Determine the (x, y) coordinate at the center of the cell enclosing the given text.  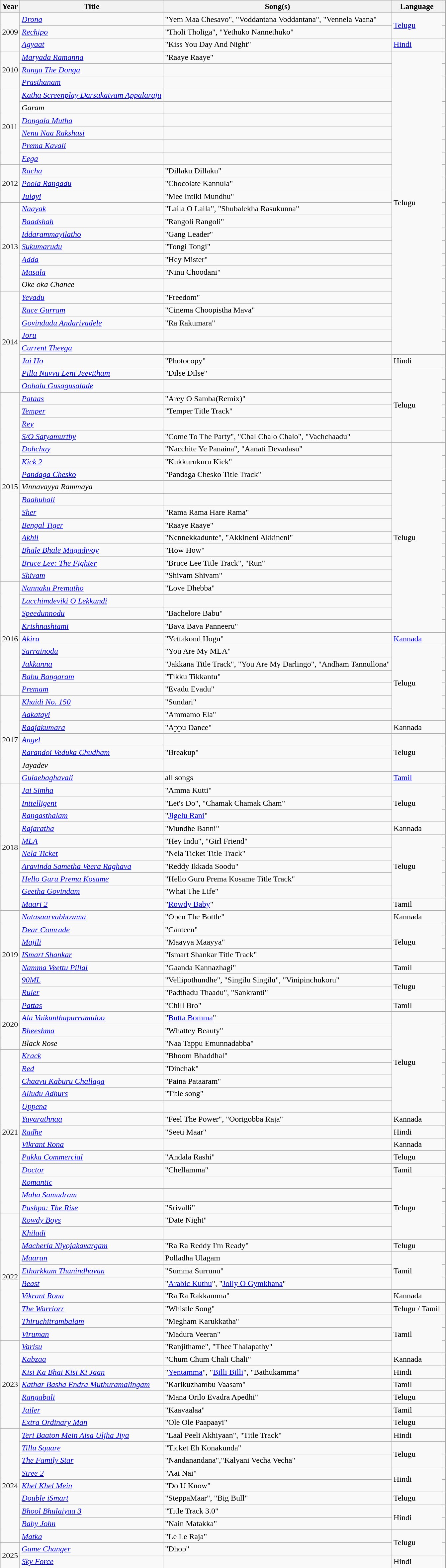
Kick 2 (92, 462)
Polladha Ulagam (278, 1258)
Sky Force (92, 1561)
ISmart Shankar (92, 955)
"Yentamma", "Billi Billi", "Bathukamma" (278, 1372)
Iddarammayilatho (92, 234)
Maaran (92, 1258)
Bhale Bhale Magadivoy (92, 550)
"Whattey Beauty" (278, 1031)
"Do U Know" (278, 1486)
Jailer (92, 1410)
"Jakkana Title Track", "You Are My Darlingo", "Andham Tannullona" (278, 664)
Red (92, 1068)
Kisi Ka Bhai Kisi Ki Jaan (92, 1372)
"Date Night" (278, 1220)
"Gang Leader" (278, 234)
Dear Comrade (92, 929)
Prema Kavali (92, 145)
Katha Screenplay Darsakatvam Appalaraju (92, 95)
Sarrainodu (92, 651)
Rey (92, 424)
Nenu Naa Rakshasi (92, 133)
Maryada Ramanna (92, 57)
"Photocopy" (278, 360)
Geetha Govindam (92, 891)
"Chum Chum Chali Chali" (278, 1359)
Oohalu Gusagusalade (92, 386)
"Chellamma" (278, 1169)
"Breakup" (278, 752)
Aakatayi (92, 714)
Doctor (92, 1169)
Akira (92, 639)
Title (92, 7)
"Chocolate Kannula" (278, 184)
"You Are My MLA" (278, 651)
Maha Samudram (92, 1195)
Pataas (92, 399)
The Warriorr (92, 1309)
2020 (10, 1024)
Prasthanam (92, 82)
"Canteen" (278, 929)
Etharkkum Thunindhavan (92, 1271)
"Tongi Tongi" (278, 247)
"Bachelore Babu" (278, 613)
Double iSmart (92, 1498)
"Title Track 3.0" (278, 1511)
Jai Simha (92, 790)
Natasaarvabhowma (92, 917)
Govindudu Andarivadele (92, 323)
2012 (10, 184)
"Rangoli Rangoli" (278, 222)
Agyaat (92, 45)
Sher (92, 512)
Masala (92, 272)
"Dhop" (278, 1549)
Extra Ordinary Man (92, 1423)
"Cinema Choopistha Mava" (278, 310)
"Seeti Maar" (278, 1132)
Matka (92, 1536)
"Feel The Power", "Oorigobba Raja" (278, 1119)
"Come To The Party", "Chal Chalo Chalo", "Vachchaadu" (278, 436)
Poola Rangadu (92, 184)
Bengal Tiger (92, 525)
Bheeshma (92, 1031)
"Aai Nai" (278, 1473)
"Title song" (278, 1094)
Song(s) (278, 7)
Babu Bangaram (92, 677)
Kathar Basha Endra Muthuramalingam (92, 1385)
Drona (92, 19)
Jakkanna (92, 664)
Rowdy Boys (92, 1220)
Pilla Nuvvu Leni Jeevitham (92, 373)
"Laila O Laila", "Shubalekha Rasukunna" (278, 209)
Inttelligent (92, 803)
2017 (10, 740)
Gulaebaghavali (92, 778)
Dohchay (92, 449)
Nannaku Prematho (92, 588)
Jai Ho (92, 360)
Vinnavayya Rammaya (92, 487)
"Tholi Tholiga", "Yethuko Nannethuko" (278, 32)
"Shivam Shivam" (278, 576)
Namma Veettu Pillai (92, 968)
Oke oka Chance (92, 285)
Pandaga Chesko (92, 474)
"Jigelu Rani" (278, 816)
"Padthadu Thaadu", "Sankranti" (278, 993)
2019 (10, 955)
Krishnashtami (92, 626)
"Kaavaalaa" (278, 1410)
"Reddy Ikkada Soodu" (278, 866)
MLA (92, 841)
"Gaanda Kannazhagi" (278, 968)
"Yettakond Hogu" (278, 639)
"Mana Orilo Evadra Apedhi" (278, 1397)
"Tikku Tikkantu" (278, 677)
Dongala Mutha (92, 120)
"Ra Ra Rakkamma" (278, 1296)
Baadshah (92, 222)
"Freedom" (278, 297)
Viruman (92, 1334)
Stree 2 (92, 1473)
2014 (10, 341)
Jayadev (92, 765)
Race Gurram (92, 310)
"Open The Bottle" (278, 917)
"Nela Ticket Title Track" (278, 854)
Temper (92, 411)
"Chill Bro" (278, 1005)
"Andala Rashi" (278, 1157)
Hello Guru Prema Kosame (92, 879)
Baby John (92, 1523)
"Let's Do", "Chamak Chamak Cham" (278, 803)
Rarandoi Veduka Chudham (92, 752)
"Arabic Kuthu", "Jolly O Gymkhana" (278, 1283)
Pakka Commercial (92, 1157)
"Nandanandana","Kalyani Vecha Vecha" (278, 1460)
all songs (278, 778)
"Hey Indu", "Girl Friend" (278, 841)
Angel (92, 740)
Maari 2 (92, 904)
2023 (10, 1384)
"Paina Pataaram" (278, 1081)
"Summa Surrunu" (278, 1271)
2016 (10, 639)
"Whistle Song" (278, 1309)
Aravinda Sametha Veera Raghava (92, 866)
Garam (92, 108)
"Ninu Choodani" (278, 272)
Alludu Adhurs (92, 1094)
"SteppaMaar", "Big Bull" (278, 1498)
90ML (92, 980)
"Ismart Shankar Title Track" (278, 955)
"Karikuzhambu Vaasam" (278, 1385)
Kabzaa (92, 1359)
"Hey Mister" (278, 259)
2022 (10, 1277)
2018 (10, 848)
Rangasthalam (92, 816)
Khaidi No. 150 (92, 702)
Nela Ticket (92, 854)
Premam (92, 689)
"Appu Dance" (278, 727)
Pushpa: The Rise (92, 1208)
"Rama Rama Hare Rama" (278, 512)
Radhe (92, 1132)
"Ranjithame", "Thee Thalapathy" (278, 1346)
Khiladi (92, 1233)
"Evadu Evadu" (278, 689)
Julayi (92, 196)
"Ra Ra Reddy I'm Ready" (278, 1245)
"Vellipothundhe", "Singilu Singilu", "Vinipinchukoru" (278, 980)
"Ticket Eh Konakunda" (278, 1448)
Ruler (92, 993)
"Dillaku Dillaku" (278, 171)
Bhool Bhulaiyaa 3 (92, 1511)
"Butta Bomma" (278, 1018)
Black Rose (92, 1043)
Uppena (92, 1106)
"Temper Title Track" (278, 411)
Language (416, 7)
"Ole Ole Paapaayi" (278, 1423)
"Nain Matakka" (278, 1523)
"Srivalli" (278, 1208)
Ranga The Donga (92, 70)
"Bava Bava Panneeru" (278, 626)
Telugu / Tamil (416, 1309)
Majili (92, 942)
Eega (92, 158)
"Yem Maa Chesavo", "Voddantana Voddantana", "Vennela Vaana" (278, 19)
Sukumarudu (92, 247)
2015 (10, 487)
Rechipo (92, 32)
"Megham Karukkatha" (278, 1321)
Rangabali (92, 1397)
2010 (10, 70)
Racha (92, 171)
Bruce Lee: The Fighter (92, 563)
Baahubali (92, 500)
Speedunnodu (92, 613)
Ala Vaikunthapurramuloo (92, 1018)
"Arey O Samba(Remix)" (278, 399)
Varisu (92, 1346)
2013 (10, 247)
"Mee Intiki Mundhu" (278, 196)
"How How" (278, 550)
"Kiss You Day And Night" (278, 45)
"Ra Rakumara" (278, 323)
Chaavu Kaburu Challaga (92, 1081)
"Nennekkadunte", "Akkineni Akkineni" (278, 537)
Raajakumara (92, 727)
2011 (10, 127)
2021 (10, 1132)
Thiruchitrambalam (92, 1321)
2025 (10, 1555)
"Kukkurukuru Kick" (278, 462)
2009 (10, 32)
"Dinchak" (278, 1068)
Yevadu (92, 297)
"Ammamo Ela" (278, 714)
"Madura Veeran" (278, 1334)
Tillu Square (92, 1448)
Lacchimdeviki O Lekkundi (92, 601)
"Rowdy Baby" (278, 904)
S/O Satyamurthy (92, 436)
Beast (92, 1283)
Naayak (92, 209)
Game Changer (92, 1549)
"Le Le Raja" (278, 1536)
"Bhoom Bhaddhal" (278, 1056)
Shivam (92, 576)
Romantic (92, 1182)
"What The Life" (278, 891)
"Love Dhebba" (278, 588)
Teri Baaton Mein Aisa Uljha Jiya (92, 1435)
Joru (92, 335)
Adda (92, 259)
"Amma Kutti" (278, 790)
"Dilse Dilse" (278, 373)
"Mundhe Banni" (278, 828)
"Nacchite Ye Panaina", "Aanati Devadasu" (278, 449)
The Family Star (92, 1460)
"Laal Peeli Akhiyaan", "Title Track" (278, 1435)
Macherla Niyojakavargam (92, 1245)
"Sundari" (278, 702)
"Bruce Lee Title Track", "Run" (278, 563)
Akhil (92, 537)
Khel Khel Mein (92, 1486)
Current Theega (92, 348)
Krack (92, 1056)
Year (10, 7)
Rajaratha (92, 828)
2024 (10, 1486)
Yuvarathnaa (92, 1119)
"Hello Guru Prema Kosame Title Track" (278, 879)
"Maayya Maayya" (278, 942)
Pattas (92, 1005)
"Naa Tappu Emunnadabba" (278, 1043)
"Pandaga Chesko Title Track" (278, 474)
